Provide the (X, Y) coordinate of the cell's center where the given text is located.  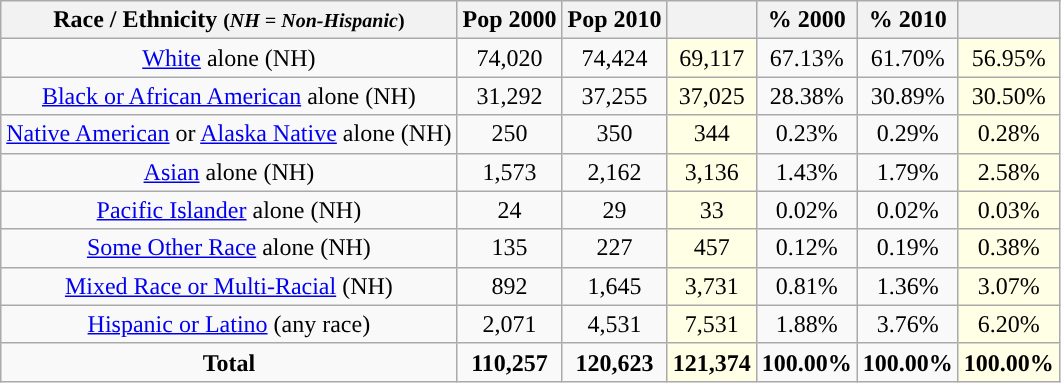
61.70% (908, 58)
28.38% (806, 96)
0.29% (908, 134)
0.03% (1008, 210)
3,136 (712, 172)
30.50% (1008, 96)
Mixed Race or Multi-Racial (NH) (229, 286)
67.13% (806, 58)
74,424 (614, 58)
110,257 (510, 362)
29 (614, 210)
Asian alone (NH) (229, 172)
Native American or Alaska Native alone (NH) (229, 134)
Hispanic or Latino (any race) (229, 324)
1.79% (908, 172)
Some Other Race alone (NH) (229, 248)
1.43% (806, 172)
31,292 (510, 96)
2,162 (614, 172)
0.28% (1008, 134)
0.19% (908, 248)
6.20% (1008, 324)
White alone (NH) (229, 58)
0.81% (806, 286)
69,117 (712, 58)
1.36% (908, 286)
2,071 (510, 324)
% 2010 (908, 20)
56.95% (1008, 58)
Pop 2010 (614, 20)
7,531 (712, 324)
37,025 (712, 96)
% 2000 (806, 20)
0.12% (806, 248)
457 (712, 248)
121,374 (712, 362)
0.23% (806, 134)
3.07% (1008, 286)
0.38% (1008, 248)
Total (229, 362)
Black or African American alone (NH) (229, 96)
1.88% (806, 324)
3.76% (908, 324)
4,531 (614, 324)
1,573 (510, 172)
24 (510, 210)
33 (712, 210)
Pop 2000 (510, 20)
30.89% (908, 96)
892 (510, 286)
120,623 (614, 362)
Race / Ethnicity (NH = Non-Hispanic) (229, 20)
37,255 (614, 96)
350 (614, 134)
3,731 (712, 286)
135 (510, 248)
2.58% (1008, 172)
1,645 (614, 286)
74,020 (510, 58)
250 (510, 134)
227 (614, 248)
Pacific Islander alone (NH) (229, 210)
344 (712, 134)
